Return the (x, y) coordinate for the center point of the cell that contains the specified text.  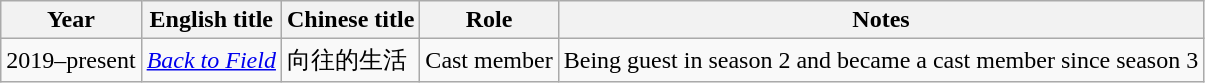
Chinese title (350, 20)
English title (211, 20)
Role (489, 20)
向往的生活 (350, 60)
Cast member (489, 60)
Notes (881, 20)
2019–present (71, 60)
Back to Field (211, 60)
Being guest in season 2 and became a cast member since season 3 (881, 60)
Year (71, 20)
